Return (X, Y) of the center of cell containing provided text 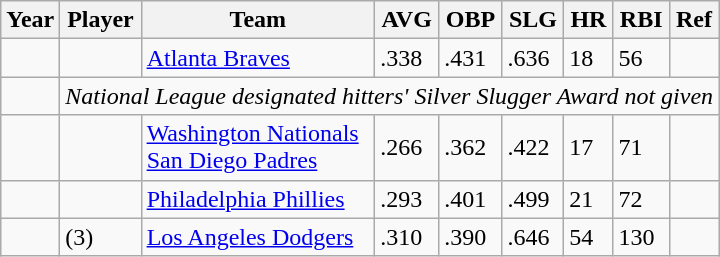
RBI (641, 20)
17 (588, 148)
SLG (533, 20)
18 (588, 58)
21 (588, 199)
Washington NationalsSan Diego Padres (258, 148)
.362 (470, 148)
.310 (407, 237)
.266 (407, 148)
56 (641, 58)
OBP (470, 20)
.636 (533, 58)
(3) (100, 237)
Year (30, 20)
Atlanta Braves (258, 58)
Team (258, 20)
National League designated hitters' Silver Slugger Award not given (390, 96)
AVG (407, 20)
Player (100, 20)
71 (641, 148)
.431 (470, 58)
.499 (533, 199)
HR (588, 20)
.401 (470, 199)
.646 (533, 237)
54 (588, 237)
130 (641, 237)
72 (641, 199)
.338 (407, 58)
.293 (407, 199)
Philadelphia Phillies (258, 199)
.390 (470, 237)
.422 (533, 148)
Los Angeles Dodgers (258, 237)
Ref (694, 20)
